Extract the (x, y) coordinate from the center of the cell holding the provided text.  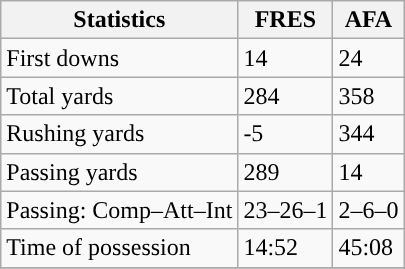
FRES (286, 20)
344 (368, 134)
Statistics (120, 20)
289 (286, 172)
24 (368, 58)
Passing yards (120, 172)
AFA (368, 20)
14:52 (286, 248)
45:08 (368, 248)
First downs (120, 58)
-5 (286, 134)
358 (368, 96)
Rushing yards (120, 134)
Passing: Comp–Att–Int (120, 210)
284 (286, 96)
Total yards (120, 96)
Time of possession (120, 248)
2–6–0 (368, 210)
23–26–1 (286, 210)
